Extract the (x, y) coordinate from the center of the cell holding the provided text.  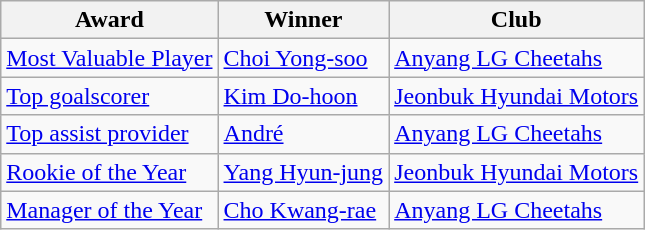
Club (516, 20)
Yang Hyun-jung (304, 172)
Kim Do-hoon (304, 96)
Top goalscorer (110, 96)
Manager of the Year (110, 210)
Top assist provider (110, 134)
Cho Kwang-rae (304, 210)
Winner (304, 20)
Rookie of the Year (110, 172)
Award (110, 20)
André (304, 134)
Most Valuable Player (110, 58)
Choi Yong-soo (304, 58)
